Output the (x, y) coordinate of the center of the cell containing the given text.  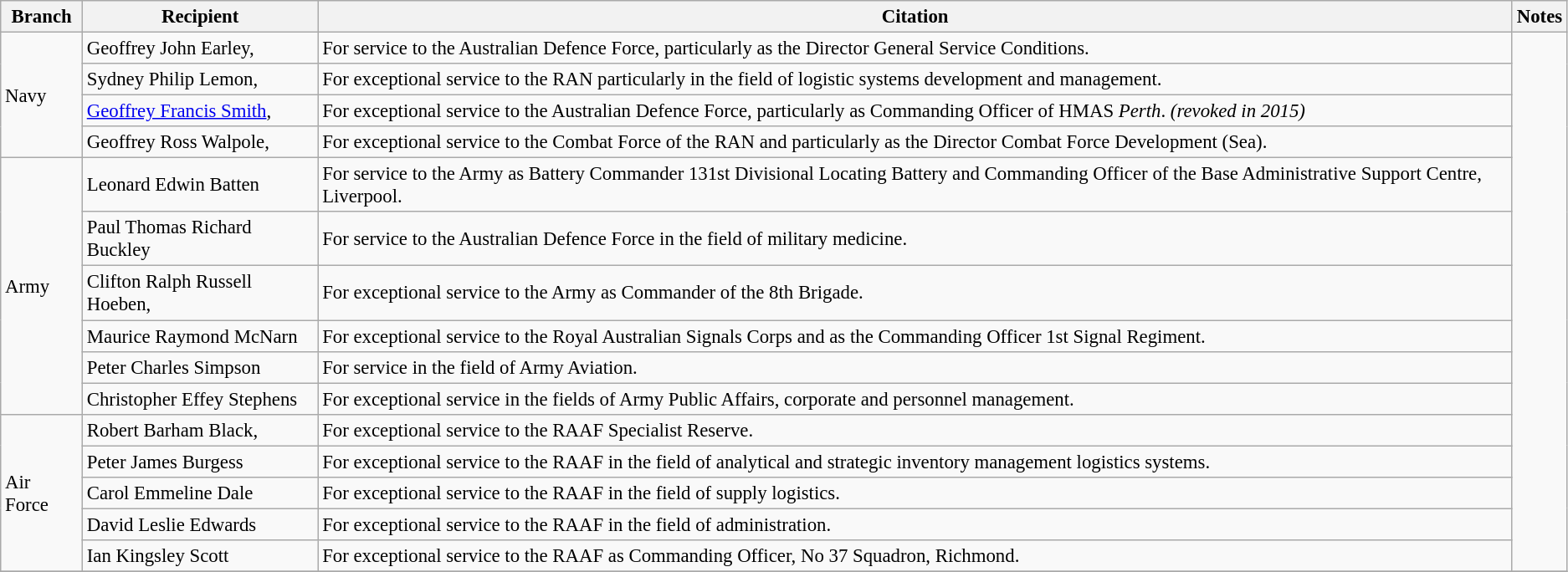
Maurice Raymond McNarn (199, 336)
Peter James Burgess (199, 462)
Clifton Ralph Russell Hoeben, (199, 293)
Notes (1540, 17)
For exceptional service to the Australian Defence Force, particularly as Commanding Officer of HMAS Perth. (revoked in 2015) (915, 111)
Geoffrey John Earley, (199, 49)
Army (42, 286)
For exceptional service to the RAAF as Commanding Officer, No 37 Squadron, Richmond. (915, 556)
For exceptional service in the fields of Army Public Affairs, corporate and personnel management. (915, 399)
For exceptional service to the RAAF in the field of analytical and strategic inventory management logistics systems. (915, 462)
Ian Kingsley Scott (199, 556)
Air Force (42, 493)
For exceptional service to the RAAF in the field of administration. (915, 524)
Geoffrey Francis Smith, (199, 111)
For exceptional service to the RAN particularly in the field of logistic systems development and management. (915, 79)
For exceptional service to the Royal Australian Signals Corps and as the Commanding Officer 1st Signal Regiment. (915, 336)
For exceptional service to the RAAF Specialist Reserve. (915, 430)
For service to the Australian Defence Force, particularly as the Director General Service Conditions. (915, 49)
Branch (42, 17)
Geoffrey Ross Walpole, (199, 142)
Citation (915, 17)
Navy (42, 95)
For service in the field of Army Aviation. (915, 367)
Peter Charles Simpson (199, 367)
For service to the Australian Defence Force in the field of military medicine. (915, 239)
Carol Emmeline Dale (199, 493)
Paul Thomas Richard Buckley (199, 239)
Sydney Philip Lemon, (199, 79)
For exceptional service to the Army as Commander of the 8th Brigade. (915, 293)
Leonard Edwin Batten (199, 186)
For exceptional service to the RAAF in the field of supply logistics. (915, 493)
Recipient (199, 17)
For exceptional service to the Combat Force of the RAN and particularly as the Director Combat Force Development (Sea). (915, 142)
Christopher Effey Stephens (199, 399)
David Leslie Edwards (199, 524)
Robert Barham Black, (199, 430)
